Output the (X, Y) coordinate of the center of the cell containing the given text.  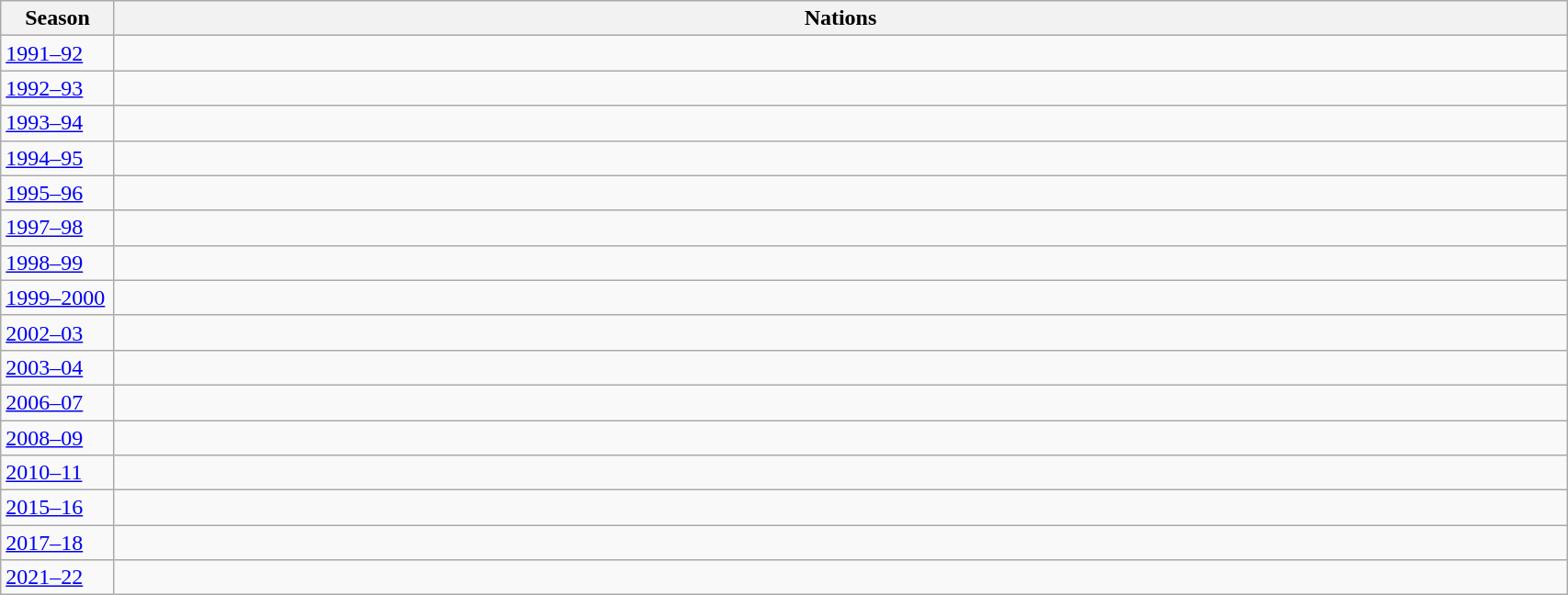
2008–09 (58, 438)
1995–96 (58, 193)
1993–94 (58, 123)
2010–11 (58, 473)
2006–07 (58, 402)
Season (58, 18)
2003–04 (58, 367)
2021–22 (58, 578)
1999–2000 (58, 297)
Nations (840, 18)
1991–92 (58, 53)
2002–03 (58, 332)
1992–93 (58, 88)
2015–16 (58, 508)
1998–99 (58, 263)
1994–95 (58, 158)
1997–98 (58, 228)
2017–18 (58, 543)
